Search for the cell housing the specified text and yield its (x, y) center coordinate. 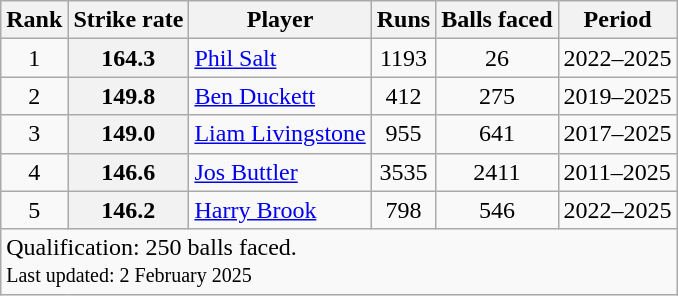
149.8 (128, 96)
1 (34, 58)
Jos Buttler (280, 172)
2411 (497, 172)
2011–2025 (618, 172)
146.2 (128, 210)
Balls faced (497, 20)
Rank (34, 20)
3 (34, 134)
Period (618, 20)
641 (497, 134)
Phil Salt (280, 58)
798 (403, 210)
Liam Livingstone (280, 134)
Runs (403, 20)
Ben Duckett (280, 96)
146.6 (128, 172)
Harry Brook (280, 210)
412 (403, 96)
2 (34, 96)
1193 (403, 58)
2017–2025 (618, 134)
149.0 (128, 134)
164.3 (128, 58)
26 (497, 58)
Qualification: 250 balls faced.Last updated: 2 February 2025 (339, 262)
275 (497, 96)
2019–2025 (618, 96)
4 (34, 172)
955 (403, 134)
3535 (403, 172)
5 (34, 210)
Player (280, 20)
Strike rate (128, 20)
546 (497, 210)
